Detect which cell encompasses the target text, then output its [x, y] center coordinate. 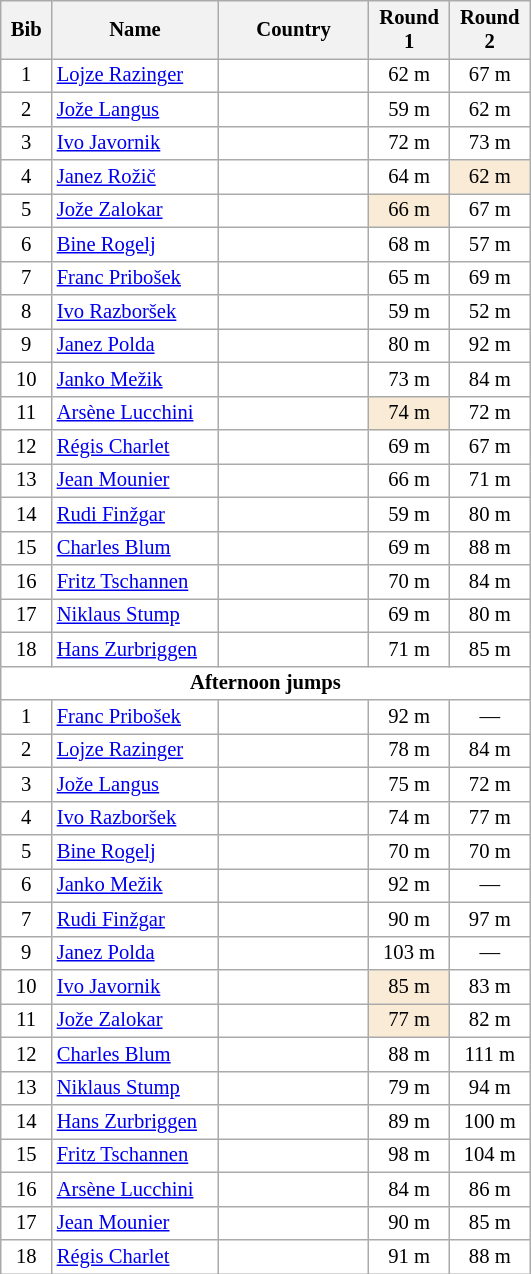
89 m [410, 1121]
104 m [490, 1155]
100 m [490, 1121]
97 m [490, 919]
78 m [410, 750]
Round 2 [490, 29]
8 [26, 311]
68 m [410, 244]
83 m [490, 987]
64 m [410, 177]
91 m [410, 1257]
98 m [410, 1155]
79 m [410, 1088]
52 m [490, 311]
75 m [410, 784]
103 m [410, 953]
86 m [490, 1189]
94 m [490, 1088]
65 m [410, 278]
82 m [490, 1020]
Country [294, 29]
Janez Rožič [135, 177]
Round 1 [410, 29]
Name [135, 29]
111 m [490, 1054]
Bib [26, 29]
57 m [490, 244]
Afternoon jumps [266, 683]
